From the cell containing the given text, extract its center point as (x, y) coordinate. 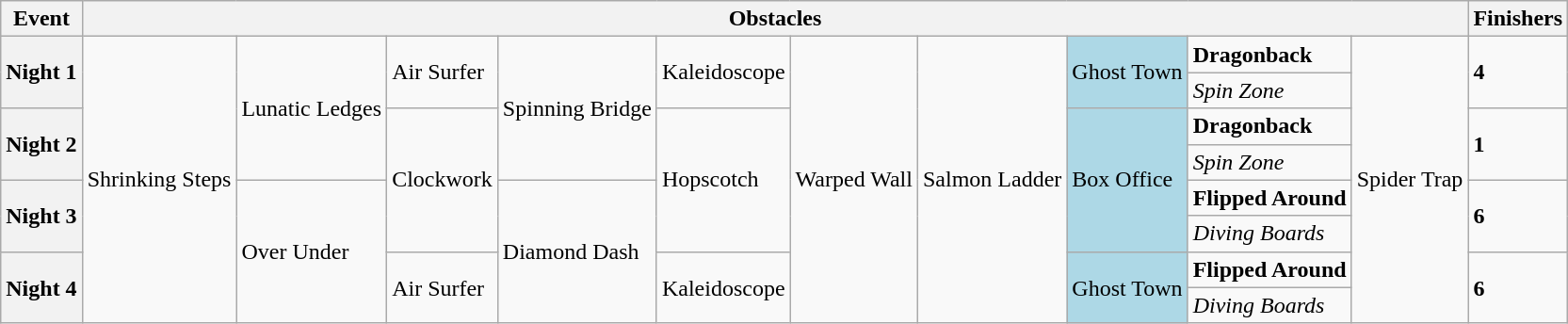
4 (1518, 73)
Diamond Dash (576, 251)
Over Under (312, 251)
Finishers (1518, 19)
Lunatic Ledges (312, 108)
Spider Trap (1410, 180)
Salmon Ladder (992, 180)
Night 1 (41, 73)
Shrinking Steps (159, 180)
Spinning Bridge (576, 108)
Obstacles (775, 19)
Event (41, 19)
Box Office (1127, 180)
Clockwork (443, 180)
Night 2 (41, 144)
1 (1518, 144)
Night 4 (41, 287)
Warped Wall (853, 180)
Hopscotch (723, 180)
Night 3 (41, 216)
